Return (X, Y) of the center of cell containing provided text 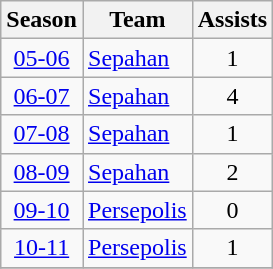
05-06 (42, 58)
10-11 (42, 248)
06-07 (42, 96)
Assists (232, 20)
4 (232, 96)
Season (42, 20)
09-10 (42, 210)
2 (232, 172)
08-09 (42, 172)
0 (232, 210)
Team (137, 20)
07-08 (42, 134)
